Detect which cell encompasses the target text, then output its (x, y) center coordinate. 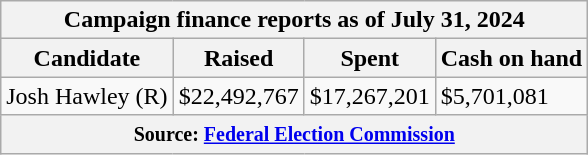
Josh Hawley (R) (87, 96)
Campaign finance reports as of July 31, 2024 (294, 20)
Source: Federal Election Commission (294, 134)
Candidate (87, 58)
$22,492,767 (238, 96)
Spent (370, 58)
Raised (238, 58)
$5,701,081 (511, 96)
$17,267,201 (370, 96)
Cash on hand (511, 58)
